Determine the (X, Y) coordinate at the center of the cell enclosing the given text.  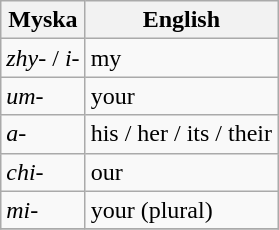
English (181, 20)
zhy- / i- (43, 58)
my (181, 58)
um- (43, 96)
your (plural) (181, 210)
Myska (43, 20)
chi- (43, 172)
our (181, 172)
a- (43, 134)
his / her / its / their (181, 134)
your (181, 96)
mi- (43, 210)
